Determine the (x, y) coordinate at the center of the cell enclosing the given text.  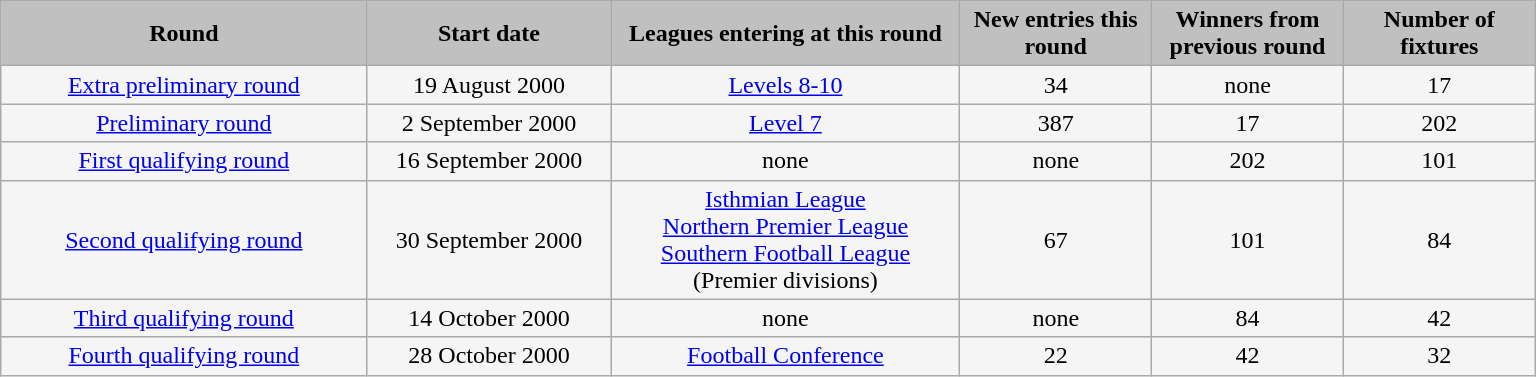
Preliminary round (184, 123)
Number of fixtures (1439, 34)
67 (1056, 240)
First qualifying round (184, 161)
19 August 2000 (489, 85)
22 (1056, 356)
14 October 2000 (489, 318)
New entries this round (1056, 34)
28 October 2000 (489, 356)
Round (184, 34)
34 (1056, 85)
Isthmian LeagueNorthern Premier LeagueSouthern Football League(Premier divisions) (786, 240)
Third qualifying round (184, 318)
Leagues entering at this round (786, 34)
387 (1056, 123)
Football Conference (786, 356)
Start date (489, 34)
16 September 2000 (489, 161)
Fourth qualifying round (184, 356)
Winners from previous round (1248, 34)
30 September 2000 (489, 240)
Second qualifying round (184, 240)
Level 7 (786, 123)
Levels 8-10 (786, 85)
2 September 2000 (489, 123)
Extra preliminary round (184, 85)
32 (1439, 356)
